Output the (x, y) coordinate of the center of the cell containing the given text.  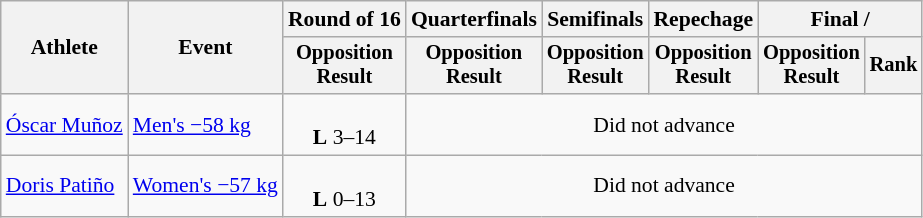
L 0–13 (344, 186)
Quarterfinals (474, 19)
Men's −58 kg (206, 124)
Rank (894, 66)
Women's −57 kg (206, 186)
L 3–14 (344, 124)
Round of 16 (344, 19)
Event (206, 48)
Doris Patiño (64, 186)
Semifinals (596, 19)
Final / (840, 19)
Athlete (64, 48)
Óscar Muñoz (64, 124)
Repechage (703, 19)
